Locate the cell with the specified text and output its [X, Y] center coordinate. 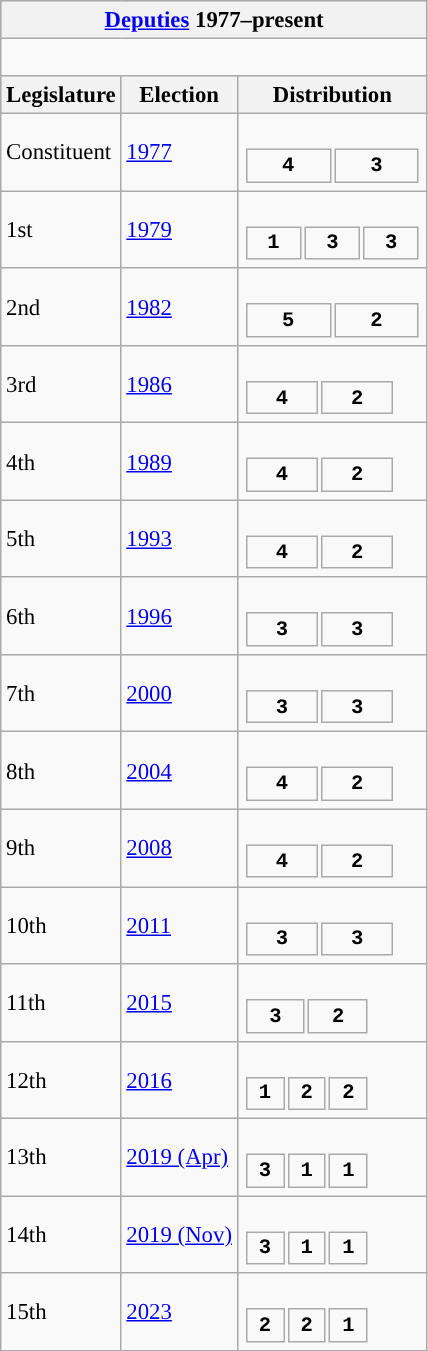
1979 [179, 230]
3 2 [332, 1002]
2000 [179, 694]
9th [61, 848]
12th [61, 1080]
7th [61, 694]
2 2 1 [332, 1312]
5th [61, 538]
15th [61, 1312]
5 [288, 321]
10th [61, 926]
2023 [179, 1312]
11th [61, 1002]
2019 (Nov) [179, 1234]
1 3 3 [332, 230]
4th [61, 462]
2019 (Apr) [179, 1158]
5 2 [332, 306]
2008 [179, 848]
1996 [179, 616]
2011 [179, 926]
1 2 2 [332, 1080]
Constituent [61, 152]
8th [61, 770]
Legislature [61, 95]
2004 [179, 770]
1993 [179, 538]
Election [179, 95]
1989 [179, 462]
1982 [179, 306]
3rd [61, 384]
2nd [61, 306]
14th [61, 1234]
13th [61, 1158]
Deputies 1977–present [214, 20]
1st [61, 230]
Distribution [332, 95]
1986 [179, 384]
2016 [179, 1080]
4 3 [332, 152]
2015 [179, 1002]
1977 [179, 152]
6th [61, 616]
